Capture the cell that displays the provided text and extract its (x, y) central coordinate. 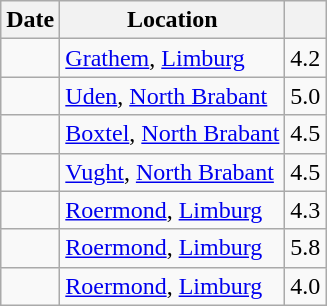
Date (30, 20)
4.0 (306, 286)
4.2 (306, 58)
Location (172, 20)
5.8 (306, 248)
Grathem, Limburg (172, 58)
Uden, North Brabant (172, 96)
Vught, North Brabant (172, 172)
5.0 (306, 96)
4.3 (306, 210)
Boxtel, North Brabant (172, 134)
